Detect which cell encompasses the target text, then output its [x, y] center coordinate. 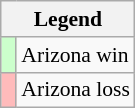
Legend [68, 19]
Arizona loss [76, 90]
Arizona win [76, 55]
